Capture the cell that displays the provided text and extract its (x, y) central coordinate. 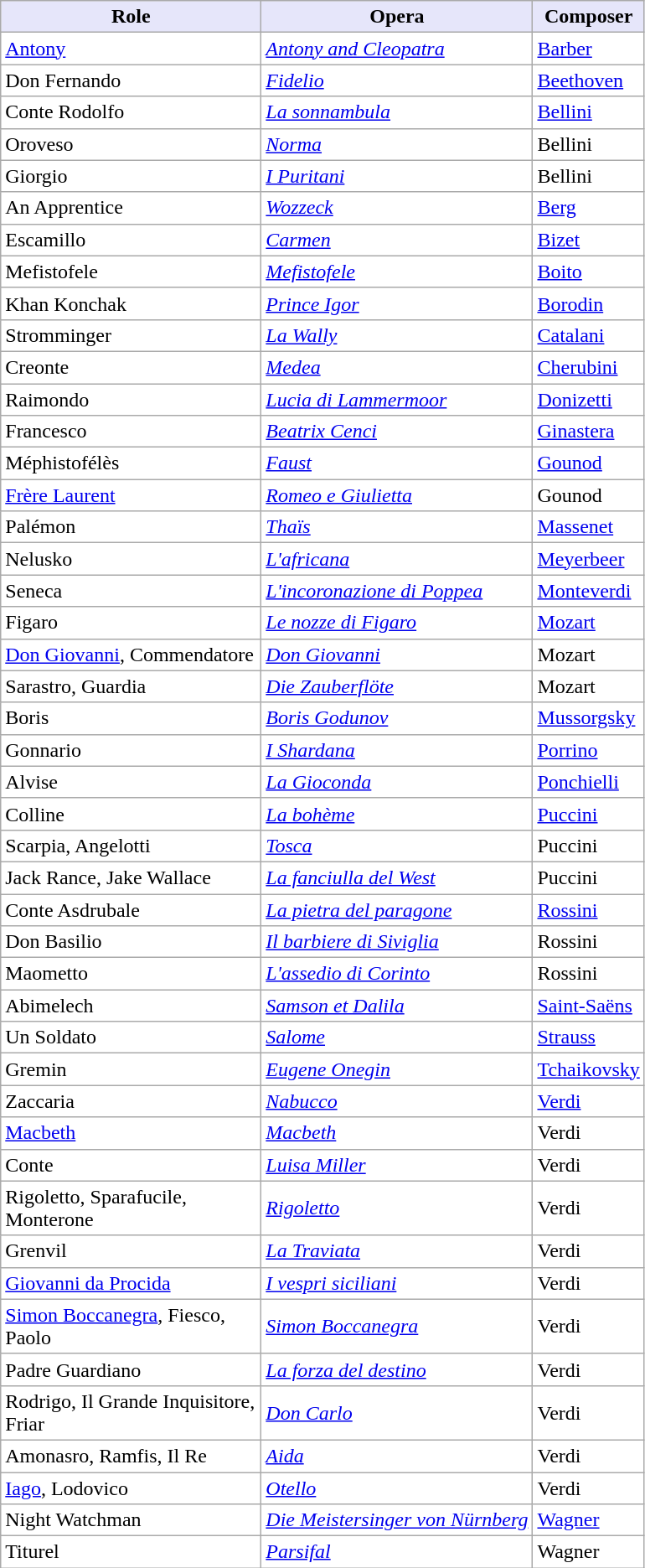
Giovanni da Procida (131, 1283)
Lucia di Lammermoor (397, 400)
Don Giovanni, Commendatore (131, 655)
Borodin (588, 303)
Méphistofélès (131, 463)
Ginastera (588, 432)
Figaro (131, 623)
Stromminger (131, 335)
Titurel (131, 1552)
Rodrigo, Il Grande Inquisitore, Friar (131, 1413)
Porrino (588, 750)
Zaccaria (131, 1101)
Don Fernando (131, 80)
Rigoletto, Sparafucile, Monterone (131, 1208)
La forza del destino (397, 1369)
Aida (397, 1456)
Cherubini (588, 367)
La sonnambula (397, 112)
Antony (131, 49)
Barber (588, 49)
Conte (131, 1165)
I Puritani (397, 176)
Creonte (131, 367)
Samson et Dalila (397, 1006)
Colline (131, 814)
Boris (131, 718)
Monteverdi (588, 591)
Nabucco (397, 1101)
Boris Godunov (397, 718)
Thaïs (397, 527)
Strauss (588, 1038)
Padre Guardiano (131, 1369)
Romeo e Giulietta (397, 495)
Giorgio (131, 176)
Donizetti (588, 400)
Conte Asdrubale (131, 909)
Mussorgsky (588, 718)
Iago, Lodovico (131, 1488)
Norma (397, 144)
Die Zauberflöte (397, 686)
Simon Boccanegra, Fiesco, Paolo (131, 1326)
La fanciulla del West (397, 877)
Don Giovanni (397, 655)
Salome (397, 1038)
Faust (397, 463)
Ponchielli (588, 782)
Le nozze di Figaro (397, 623)
Abimelech (131, 1006)
Palémon (131, 527)
Frère Laurent (131, 495)
L'incoronazione di Poppea (397, 591)
Amonasro, Ramfis, Il Re (131, 1456)
L'africana (397, 559)
Beatrix Cenci (397, 432)
Tosca (397, 846)
Catalani (588, 335)
Seneca (131, 591)
La Gioconda (397, 782)
Die Meistersinger von Nürnberg (397, 1520)
Antony and Cleopatra (397, 49)
I vespri siciliani (397, 1283)
Alvise (131, 782)
Massenet (588, 527)
Simon Boccanegra (397, 1326)
Otello (397, 1488)
Wozzeck (397, 208)
Berg (588, 208)
Opera (397, 17)
Escamillo (131, 240)
Night Watchman (131, 1520)
La Traviata (397, 1251)
An Apprentice (131, 208)
Il barbiere di Siviglia (397, 942)
I Shardana (397, 750)
Eugene Onegin (397, 1069)
Gremin (131, 1069)
La Wally (397, 335)
Khan Konchak (131, 303)
Raimondo (131, 400)
Composer (588, 17)
Sarastro, Guardia (131, 686)
Maometto (131, 974)
Oroveso (131, 144)
L'assedio di Corinto (397, 974)
Beethoven (588, 80)
Meyerbeer (588, 559)
Fidelio (397, 80)
Nelusko (131, 559)
La pietra del paragone (397, 909)
Grenvil (131, 1251)
Scarpia, Angelotti (131, 846)
Luisa Miller (397, 1165)
La bohème (397, 814)
Medea (397, 367)
Rigoletto (397, 1208)
Don Basilio (131, 942)
Don Carlo (397, 1413)
Tchaikovsky (588, 1069)
Conte Rodolfo (131, 112)
Gonnario (131, 750)
Un Soldato (131, 1038)
Saint-Saëns (588, 1006)
Francesco (131, 432)
Jack Rance, Jake Wallace (131, 877)
Carmen (397, 240)
Prince Igor (397, 303)
Role (131, 17)
Boito (588, 272)
Bizet (588, 240)
Parsifal (397, 1552)
